Search for the cell housing the specified text and yield its [X, Y] center coordinate. 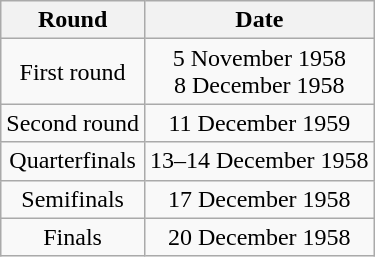
11 December 1959 [259, 123]
Quarterfinals [73, 161]
Finals [73, 237]
13–14 December 1958 [259, 161]
Second round [73, 123]
5 November 19588 December 1958 [259, 72]
Round [73, 20]
Date [259, 20]
Semifinals [73, 199]
17 December 1958 [259, 199]
20 December 1958 [259, 237]
First round [73, 72]
